Pinpoint the cell where the given text exists, returning its (x, y) midpoint coordinate. 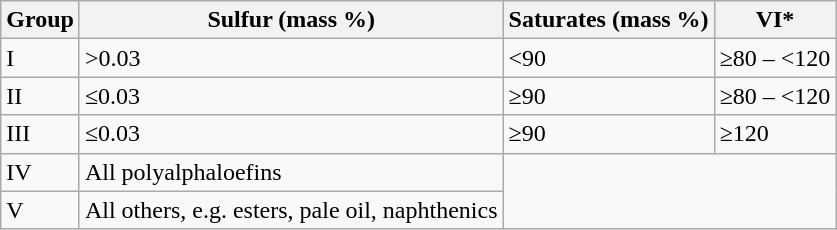
II (40, 96)
VI* (775, 20)
All others, e.g. esters, pale oil, naphthenics (291, 210)
All polyalphaloefins (291, 172)
Saturates (mass %) (608, 20)
IV (40, 172)
I (40, 58)
Group (40, 20)
>0.03 (291, 58)
V (40, 210)
III (40, 134)
≥120 (775, 134)
Sulfur (mass %) (291, 20)
<90 (608, 58)
